Pinpoint the cell where the given text exists, returning its [x, y] midpoint coordinate. 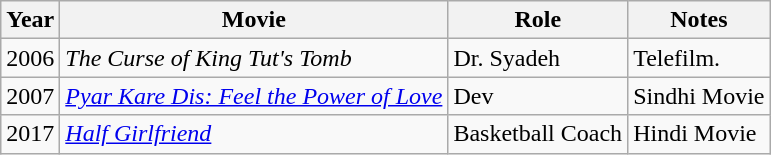
The Curse of King Tut's Tomb [254, 58]
Year [30, 20]
2017 [30, 134]
2007 [30, 96]
Sindhi Movie [699, 96]
Half Girlfriend [254, 134]
Hindi Movie [699, 134]
Dev [538, 96]
Notes [699, 20]
Movie [254, 20]
Pyar Kare Dis: Feel the Power of Love [254, 96]
Basketball Coach [538, 134]
Dr. Syadeh [538, 58]
Telefilm. [699, 58]
Role [538, 20]
2006 [30, 58]
